Pinpoint the cell where the given text exists, returning its (x, y) midpoint coordinate. 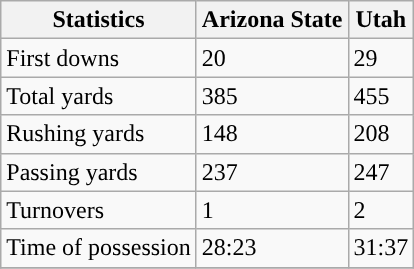
28:23 (272, 248)
Passing yards (99, 172)
2 (381, 210)
Total yards (99, 96)
Rushing yards (99, 134)
Arizona State (272, 20)
1 (272, 210)
First downs (99, 58)
Time of possession (99, 248)
31:37 (381, 248)
247 (381, 172)
208 (381, 134)
385 (272, 96)
Utah (381, 20)
Turnovers (99, 210)
29 (381, 58)
237 (272, 172)
148 (272, 134)
Statistics (99, 20)
455 (381, 96)
20 (272, 58)
